Scan for the cell matching the given text and deliver its [X, Y] coordinate at center. 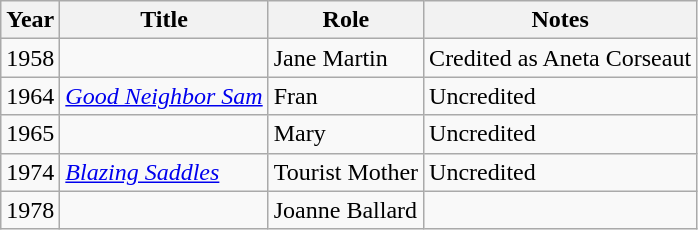
1974 [30, 172]
Jane Martin [346, 58]
Blazing Saddles [164, 172]
Good Neighbor Sam [164, 96]
1978 [30, 210]
Notes [560, 20]
Role [346, 20]
Joanne Ballard [346, 210]
1965 [30, 134]
Tourist Mother [346, 172]
Credited as Aneta Corseaut [560, 58]
Year [30, 20]
Title [164, 20]
Fran [346, 96]
1958 [30, 58]
1964 [30, 96]
Mary [346, 134]
